Provide the (X, Y) coordinate of the cell's center where the given text is located.  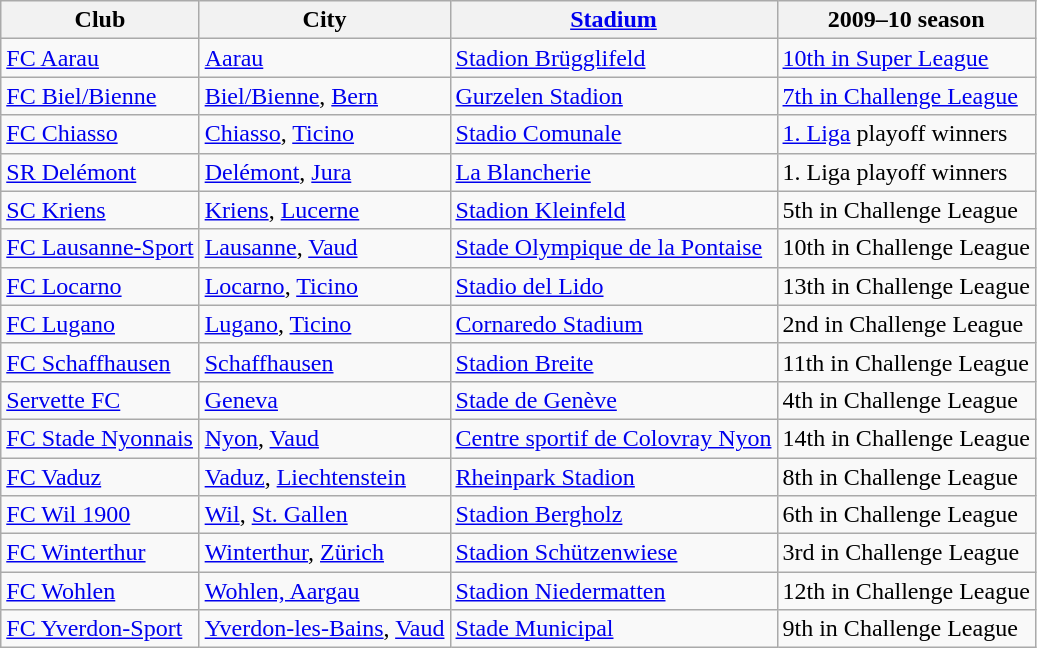
Rheinpark Stadion (614, 477)
FC Stade Nyonnais (100, 438)
10th in Super League (906, 58)
Vaduz, Liechtenstein (324, 477)
Stadion Kleinfeld (614, 210)
FC Biel/Bienne (100, 96)
Stade Municipal (614, 629)
FC Winterthur (100, 553)
9th in Challenge League (906, 629)
14th in Challenge League (906, 438)
Geneva (324, 400)
7th in Challenge League (906, 96)
Aarau (324, 58)
FC Schaffhausen (100, 362)
Stadion Bergholz (614, 515)
Schaffhausen (324, 362)
Servette FC (100, 400)
Nyon, Vaud (324, 438)
FC Chiasso (100, 134)
4th in Challenge League (906, 400)
Wil, St. Gallen (324, 515)
Stadio Comunale (614, 134)
12th in Challenge League (906, 591)
Lugano, Ticino (324, 324)
13th in Challenge League (906, 286)
Stadion Niedermatten (614, 591)
Delémont, Jura (324, 172)
2009–10 season (906, 20)
Stadio del Lido (614, 286)
Stadion Breite (614, 362)
5th in Challenge League (906, 210)
FC Locarno (100, 286)
FC Yverdon-Sport (100, 629)
Club (100, 20)
FC Lugano (100, 324)
Centre sportif de Colovray Nyon (614, 438)
Locarno, Ticino (324, 286)
Stade de Genève (614, 400)
FC Wil 1900 (100, 515)
Stadion Schützenwiese (614, 553)
3rd in Challenge League (906, 553)
10th in Challenge League (906, 248)
2nd in Challenge League (906, 324)
La Blancherie (614, 172)
Gurzelen Stadion (614, 96)
Yverdon-les-Bains, Vaud (324, 629)
City (324, 20)
Stadion Brügglifeld (614, 58)
Chiasso, Ticino (324, 134)
Cornaredo Stadium (614, 324)
Wohlen, Aargau (324, 591)
6th in Challenge League (906, 515)
Biel/Bienne, Bern (324, 96)
Stadium (614, 20)
FC Lausanne-Sport (100, 248)
Winterthur, Zürich (324, 553)
FC Vaduz (100, 477)
FC Aarau (100, 58)
FC Wohlen (100, 591)
Kriens, Lucerne (324, 210)
11th in Challenge League (906, 362)
Lausanne, Vaud (324, 248)
SC Kriens (100, 210)
SR Delémont (100, 172)
8th in Challenge League (906, 477)
Stade Olympique de la Pontaise (614, 248)
